Return (x, y) of the center of cell containing provided text 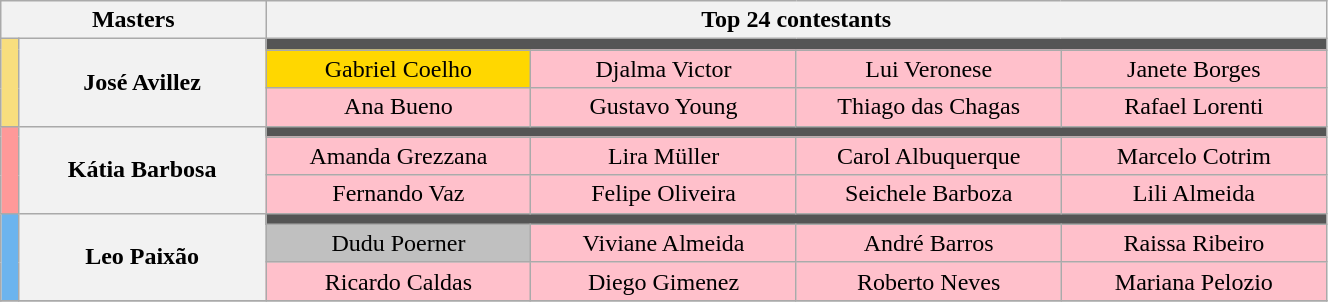
Raissa Ribeiro (1194, 243)
Seichele Barboza (928, 194)
Fernando Vaz (398, 194)
Djalma Victor (664, 69)
Lui Veronese (928, 69)
Mariana Pelozio (1194, 281)
Marcelo Cotrim (1194, 156)
Felipe Oliveira (664, 194)
André Barros (928, 243)
Thiago das Chagas (928, 107)
Gustavo Young (664, 107)
Top 24 contestants (796, 20)
Roberto Neves (928, 281)
Amanda Grezzana (398, 156)
Ana Bueno (398, 107)
Masters (134, 20)
Carol Albuquerque (928, 156)
Lili Almeida (1194, 194)
Dudu Poerner (398, 243)
Janete Borges (1194, 69)
Ricardo Caldas (398, 281)
Gabriel Coelho (398, 69)
Diego Gimenez (664, 281)
Viviane Almeida (664, 243)
José Avillez (142, 82)
Leo Paixão (142, 256)
Kátia Barbosa (142, 170)
Rafael Lorenti (1194, 107)
Lira Müller (664, 156)
